Extract the (X, Y) coordinate from the center of the cell holding the provided text.  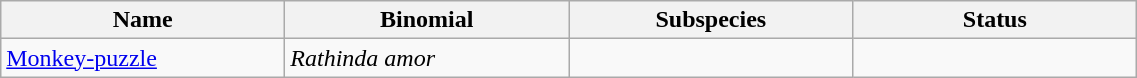
Monkey-puzzle (143, 58)
Rathinda amor (427, 58)
Name (143, 20)
Binomial (427, 20)
Status (995, 20)
Subspecies (711, 20)
